Detect which cell encompasses the target text, then output its (X, Y) center coordinate. 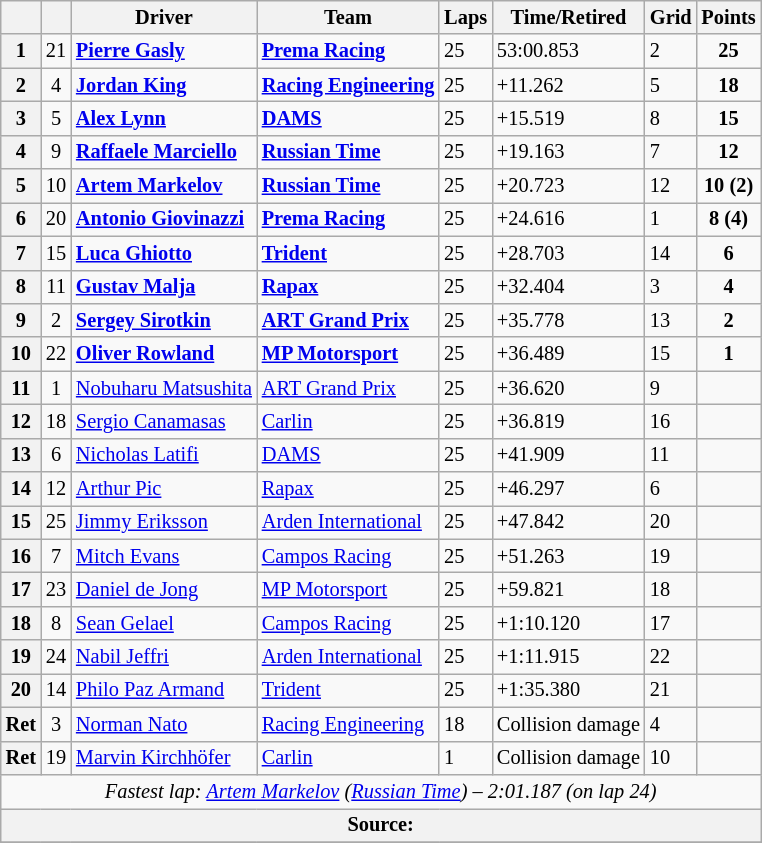
8 (4) (729, 219)
Time/Retired (568, 17)
+46.297 (568, 489)
Jordan King (164, 85)
+36.620 (568, 388)
Nicholas Latifi (164, 455)
Alex Lynn (164, 118)
Raffaele Marciello (164, 152)
Antonio Giovinazzi (164, 219)
Arthur Pic (164, 489)
Points (729, 17)
Fastest lap: Artem Markelov (Russian Time) – 2:01.187 (on lap 24) (381, 791)
+1:10.120 (568, 623)
Gustav Malja (164, 287)
Mitch Evans (164, 556)
+32.404 (568, 287)
+19.163 (568, 152)
Sergio Canamasas (164, 421)
Grid (671, 17)
Driver (164, 17)
53:00.853 (568, 51)
+20.723 (568, 186)
10 (2) (729, 186)
23 (56, 589)
Sean Gelael (164, 623)
Artem Markelov (164, 186)
Marvin Kirchhöfer (164, 758)
Jimmy Eriksson (164, 522)
Team (348, 17)
+1:11.915 (568, 657)
Daniel de Jong (164, 589)
+47.842 (568, 522)
+28.703 (568, 253)
+24.616 (568, 219)
+59.821 (568, 589)
Nabil Jeffri (164, 657)
Norman Nato (164, 724)
+36.819 (568, 421)
24 (56, 657)
+36.489 (568, 354)
+15.519 (568, 118)
+11.262 (568, 85)
+35.778 (568, 320)
Sergey Sirotkin (164, 320)
Luca Ghiotto (164, 253)
Oliver Rowland (164, 354)
Pierre Gasly (164, 51)
Laps (466, 17)
+51.263 (568, 556)
+41.909 (568, 455)
Philo Paz Armand (164, 690)
Nobuharu Matsushita (164, 388)
+1:35.380 (568, 690)
Source: (381, 825)
